Return the (X, Y) coordinate for the center point of the cell that contains the specified text.  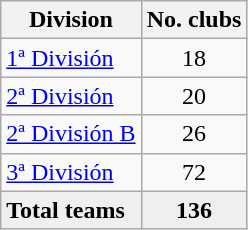
20 (194, 96)
72 (194, 172)
18 (194, 58)
26 (194, 134)
Division (71, 20)
2ª División B (71, 134)
2ª División (71, 96)
3ª División (71, 172)
136 (194, 210)
Total teams (71, 210)
1ª División (71, 58)
No. clubs (194, 20)
